Determine the (X, Y) coordinate at the center of the cell enclosing the given text.  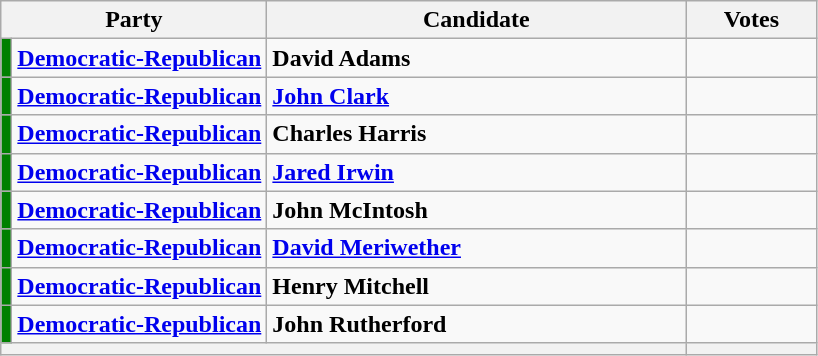
John Clark (476, 96)
Henry Mitchell (476, 286)
David Meriwether (476, 248)
Jared Irwin (476, 172)
John McIntosh (476, 210)
Charles Harris (476, 134)
Candidate (476, 20)
Party (134, 20)
David Adams (476, 58)
John Rutherford (476, 324)
Votes (752, 20)
